From the cell containing the given text, extract its center point as [X, Y] coordinate. 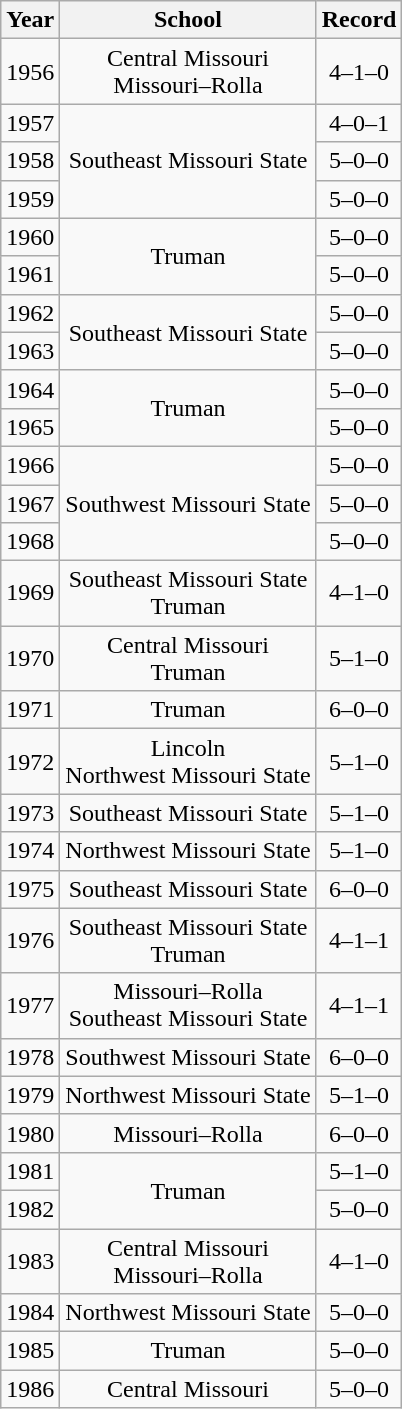
1977 [30, 1006]
1978 [30, 1057]
1971 [30, 710]
School [188, 20]
1969 [30, 594]
1979 [30, 1095]
1960 [30, 237]
1985 [30, 1351]
1972 [30, 762]
Central Missouri [188, 1389]
Missouri–Rolla [188, 1133]
1959 [30, 199]
1958 [30, 161]
1956 [30, 72]
Missouri–RollaSoutheast Missouri State [188, 1006]
1967 [30, 503]
1986 [30, 1389]
1968 [30, 542]
1984 [30, 1313]
Record [359, 20]
1962 [30, 313]
1976 [30, 940]
1965 [30, 427]
1964 [30, 389]
1975 [30, 889]
1970 [30, 658]
1983 [30, 1260]
1966 [30, 465]
1974 [30, 851]
1982 [30, 1209]
1961 [30, 275]
Central MissouriTruman [188, 658]
1963 [30, 351]
1981 [30, 1171]
Year [30, 20]
4–0–1 [359, 123]
LincolnNorthwest Missouri State [188, 762]
1957 [30, 123]
1973 [30, 813]
1980 [30, 1133]
